Detect which cell encompasses the target text, then output its (X, Y) center coordinate. 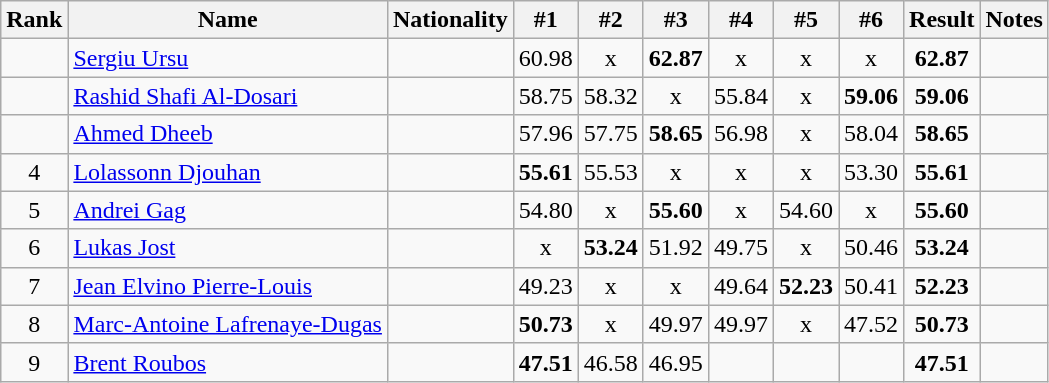
Sergiu Ursu (228, 58)
47.52 (870, 324)
53.30 (870, 172)
#4 (740, 20)
Rank (34, 20)
#1 (546, 20)
Name (228, 20)
56.98 (740, 134)
46.95 (676, 362)
Ahmed Dheeb (228, 134)
58.04 (870, 134)
57.75 (610, 134)
49.64 (740, 286)
Notes (1014, 20)
58.75 (546, 96)
Nationality (450, 20)
49.75 (740, 248)
6 (34, 248)
Jean Elvino Pierre-Louis (228, 286)
Brent Roubos (228, 362)
Lukas Jost (228, 248)
55.84 (740, 96)
60.98 (546, 58)
50.41 (870, 286)
Lolassonn Djouhan (228, 172)
Andrei Gag (228, 210)
49.23 (546, 286)
Rashid Shafi Al-Dosari (228, 96)
51.92 (676, 248)
7 (34, 286)
8 (34, 324)
46.58 (610, 362)
55.53 (610, 172)
Marc-Antoine Lafrenaye-Dugas (228, 324)
#6 (870, 20)
54.80 (546, 210)
5 (34, 210)
54.60 (806, 210)
4 (34, 172)
57.96 (546, 134)
#5 (806, 20)
58.32 (610, 96)
#3 (676, 20)
Result (942, 20)
50.46 (870, 248)
#2 (610, 20)
9 (34, 362)
